Find where the given text appears and provide that cell's center as (X, Y) coordinate. 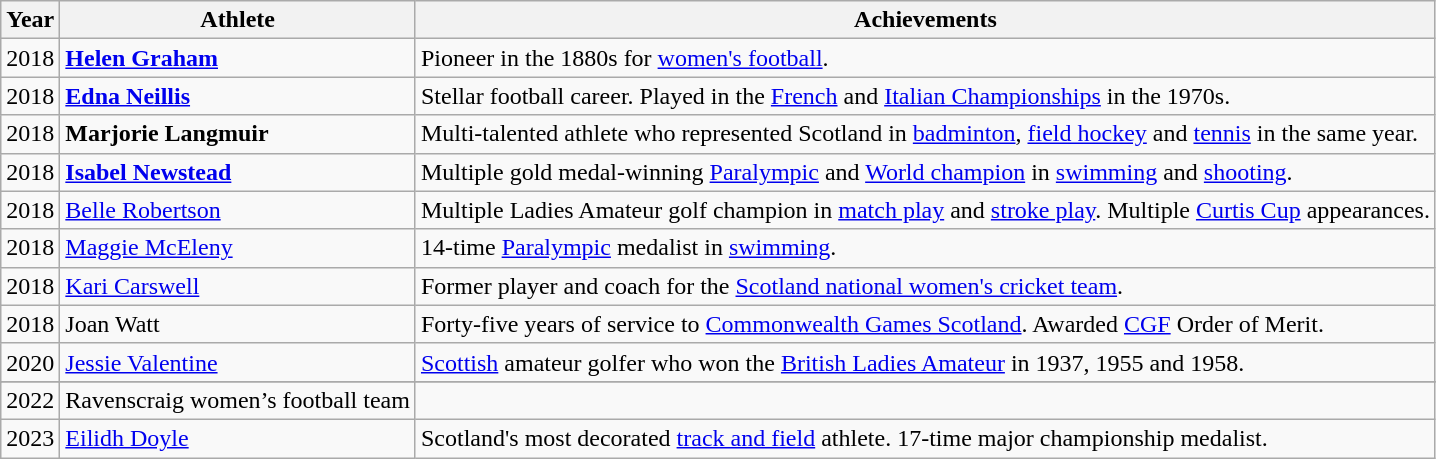
Multiple gold medal-winning Paralympic and World champion in swimming and shooting. (925, 172)
Multiple Ladies Amateur golf champion in match play and stroke play. Multiple Curtis Cup appearances. (925, 210)
Belle Robertson (238, 210)
Scotland's most decorated track and field athlete. 17-time major championship medalist. (925, 438)
Joan Watt (238, 324)
Athlete (238, 20)
Maggie McEleny (238, 248)
Achievements (925, 20)
Year (30, 20)
Stellar football career. Played in the French and Italian Championships in the 1970s. (925, 96)
Scottish amateur golfer who won the British Ladies Amateur in 1937, 1955 and 1958. (925, 362)
Isabel Newstead (238, 172)
Ravenscraig women’s football team (238, 400)
Kari Carswell (238, 286)
Edna Neillis (238, 96)
2022 (30, 400)
Former player and coach for the Scotland national women's cricket team. (925, 286)
2020 (30, 362)
14-time Paralympic medalist in swimming. (925, 248)
Helen Graham (238, 58)
Multi-talented athlete who represented Scotland in badminton, field hockey and tennis in the same year. (925, 134)
Eilidh Doyle (238, 438)
Forty-five years of service to Commonwealth Games Scotland. Awarded CGF Order of Merit. (925, 324)
Jessie Valentine (238, 362)
Marjorie Langmuir (238, 134)
Pioneer in the 1880s for women's football. (925, 58)
2023 (30, 438)
